Scan for the cell matching the given text and deliver its [x, y] coordinate at center. 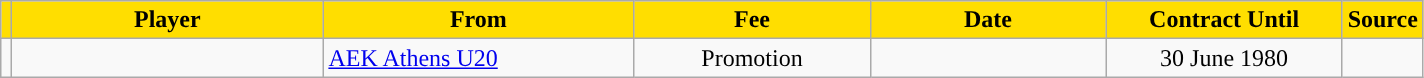
Player [168, 20]
Source [1382, 20]
AEK Athens U20 [478, 58]
30 June 1980 [1224, 58]
Contract Until [1224, 20]
Fee [752, 20]
Date [988, 20]
Promotion [752, 58]
From [478, 20]
